Output the (x, y) coordinate of the center of the cell containing the given text.  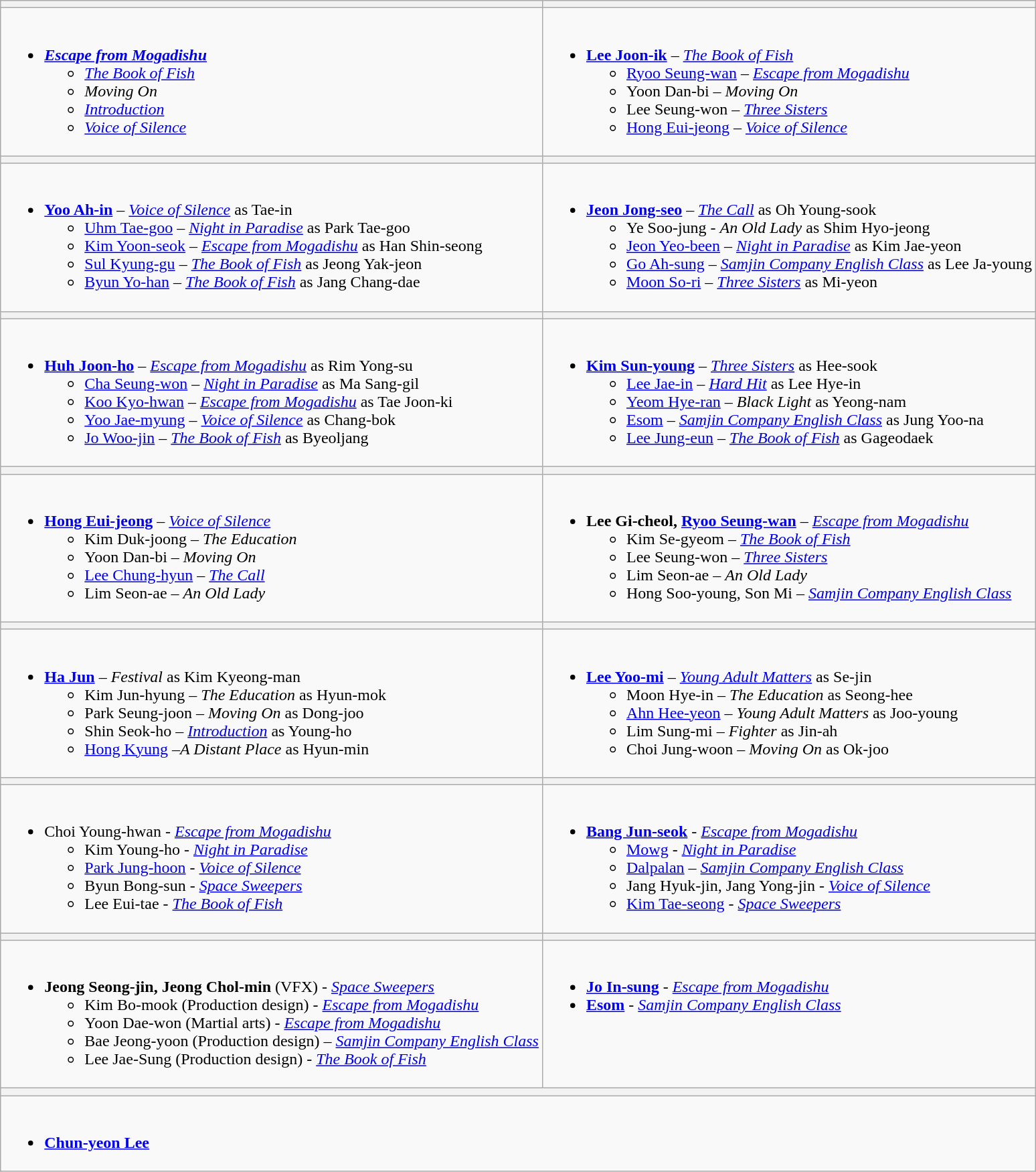
Hong Eui-jeong – Voice of SilenceKim Duk-joong – The EducationYoon Dan-bi – Moving OnLee Chung-hyun – The CallLim Seon-ae – An Old Lady (272, 548)
Escape from MogadishuThe Book of FishMoving OnIntroductionVoice of Silence (272, 82)
Chun-yeon Lee (518, 1134)
Jo In-sung - Escape from MogadishuEsom - Samjin Company English Class (788, 1015)
